Provide the (x, y) coordinate of the cell's center where the given text is located.  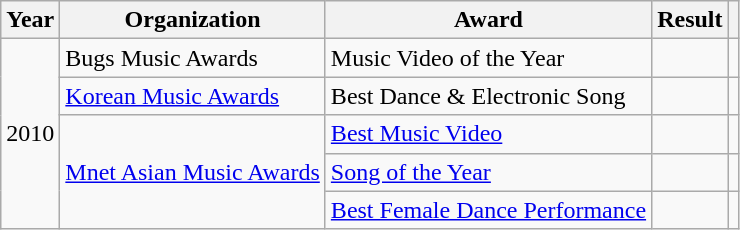
Best Female Dance Performance (488, 210)
Korean Music Awards (193, 96)
Year (30, 20)
Music Video of the Year (488, 58)
Best Music Video (488, 134)
Best Dance & Electronic Song (488, 96)
Organization (193, 20)
2010 (30, 134)
Bugs Music Awards (193, 58)
Mnet Asian Music Awards (193, 172)
Song of the Year (488, 172)
Award (488, 20)
Result (690, 20)
